Capture the cell that displays the provided text and extract its [X, Y] central coordinate. 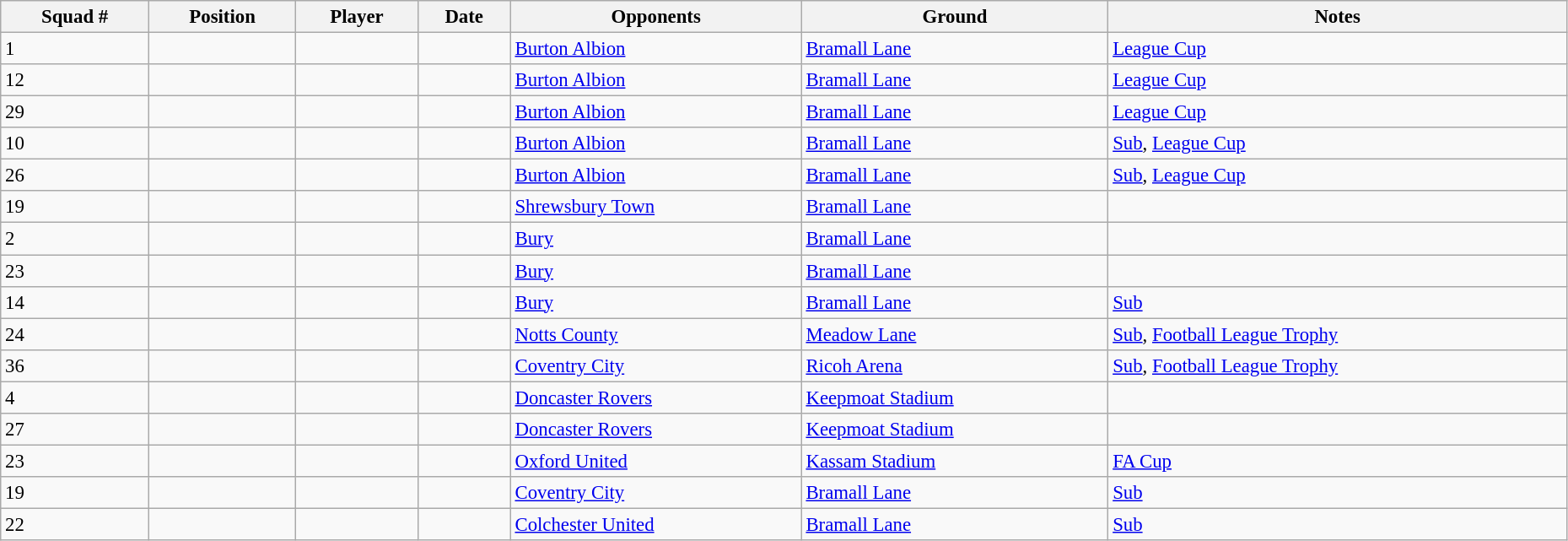
Notts County [656, 334]
10 [75, 143]
27 [75, 430]
Colchester United [656, 524]
Kassam Stadium [955, 461]
Ricoh Arena [955, 365]
26 [75, 176]
FA Cup [1338, 461]
24 [75, 334]
22 [75, 524]
29 [75, 112]
Date [464, 17]
12 [75, 80]
Meadow Lane [955, 334]
2 [75, 239]
Shrewsbury Town [656, 207]
Player [358, 17]
Oxford United [656, 461]
Notes [1338, 17]
4 [75, 398]
14 [75, 302]
Ground [955, 17]
36 [75, 365]
1 [75, 49]
Position [222, 17]
Squad # [75, 17]
Opponents [656, 17]
